Return the [x, y] coordinate for the center point of the cell that contains the specified text.  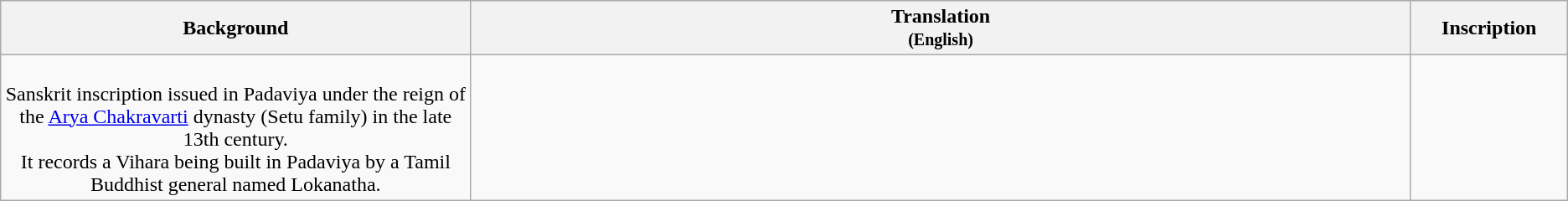
Background [236, 28]
Inscription [1489, 28]
Translation(English) [941, 28]
